Identify which cell holds the provided text, then report its [X, Y] central coordinate. 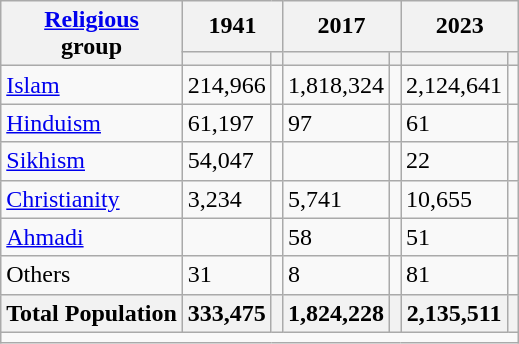
Total Population [92, 313]
58 [336, 237]
97 [336, 123]
2017 [341, 26]
61,197 [226, 123]
1941 [232, 26]
3,234 [226, 199]
2,135,511 [454, 313]
8 [336, 275]
214,966 [226, 85]
Others [92, 275]
10,655 [454, 199]
54,047 [226, 161]
81 [454, 275]
Religiousgroup [92, 34]
Ahmadi [92, 237]
Christianity [92, 199]
Islam [92, 85]
1,818,324 [336, 85]
22 [454, 161]
1,824,228 [336, 313]
51 [454, 237]
Hinduism [92, 123]
Sikhism [92, 161]
333,475 [226, 313]
5,741 [336, 199]
2023 [460, 26]
61 [454, 123]
2,124,641 [454, 85]
31 [226, 275]
